Extract the [x, y] coordinate from the center of the cell holding the provided text.  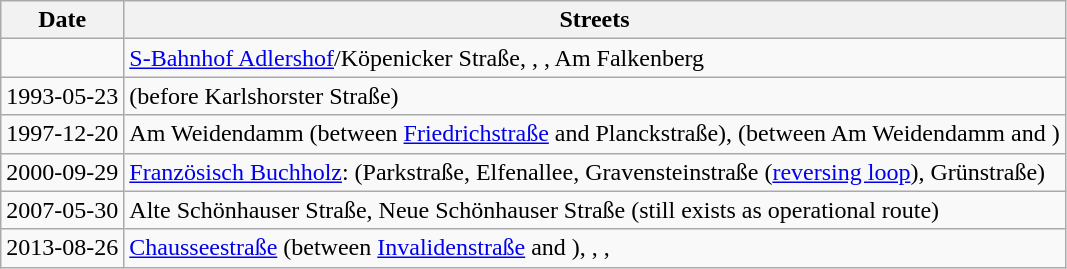
Am Weidendamm (between Friedrichstraße and Planckstraße), (between Am Weidendamm and ) [594, 134]
Chausseestraße (between Invalidenstraße and ), , , [594, 248]
1997-12-20 [62, 134]
2013-08-26 [62, 248]
(before Karlshorster Straße) [594, 96]
Alte Schönhauser Straße, Neue Schönhauser Straße (still exists as operational route) [594, 210]
2007-05-30 [62, 210]
Streets [594, 20]
1993-05-23 [62, 96]
Date [62, 20]
2000-09-29 [62, 172]
S-Bahnhof Adlershof/Köpenicker Straße, , , Am Falkenberg [594, 58]
Französisch Buchholz: (Parkstraße, Elfenallee, Gravensteinstraße (reversing loop), Grünstraße) [594, 172]
